Locate the cell with the specified text and output its (x, y) center coordinate. 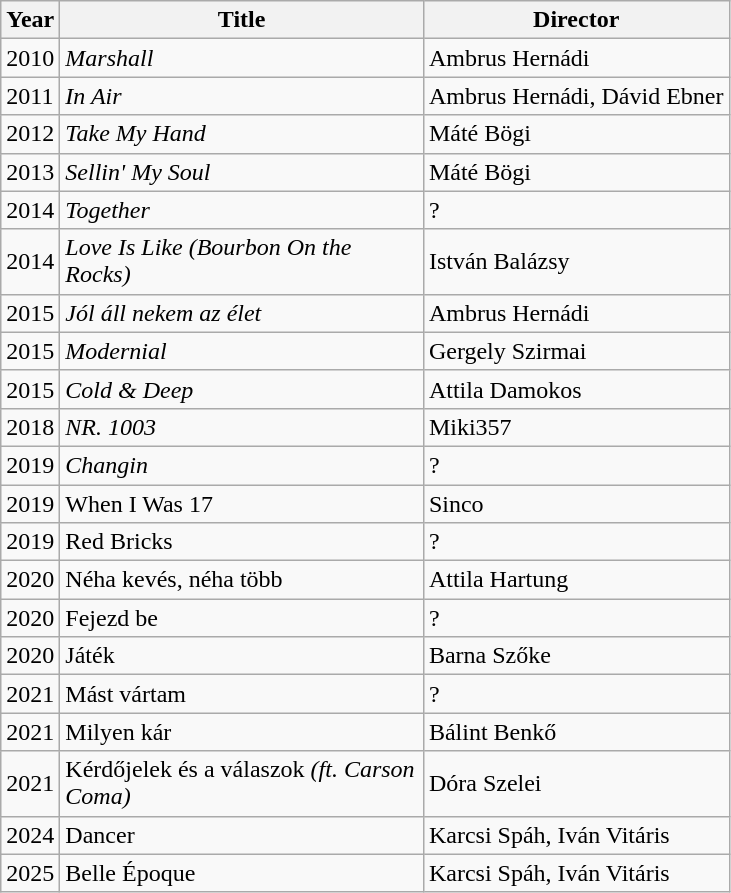
2025 (30, 873)
Modernial (242, 351)
Together (242, 210)
Miki357 (576, 427)
Cold & Deep (242, 389)
Belle Époque (242, 873)
Játék (242, 656)
2018 (30, 427)
Mást vártam (242, 694)
Attila Hartung (576, 580)
2024 (30, 835)
Red Bricks (242, 542)
2010 (30, 58)
Dóra Szelei (576, 784)
2013 (30, 172)
Take My Hand (242, 134)
2011 (30, 96)
Title (242, 20)
Director (576, 20)
Jól áll nekem az élet (242, 313)
When I Was 17 (242, 503)
Sinco (576, 503)
Fejezd be (242, 618)
Attila Damokos (576, 389)
Marshall (242, 58)
Ambrus Hernádi, Dávid Ebner (576, 96)
Milyen kár (242, 732)
Kérdőjelek és a válaszok (ft. Carson Coma) (242, 784)
In Air (242, 96)
Year (30, 20)
2012 (30, 134)
Gergely Szirmai (576, 351)
Barna Szőke (576, 656)
István Balázsy (576, 262)
NR. 1003 (242, 427)
Néha kevés, néha több (242, 580)
Sellin' My Soul (242, 172)
Changin (242, 465)
Dancer (242, 835)
Love Is Like (Bourbon On the Rocks) (242, 262)
Bálint Benkő (576, 732)
